Detect which cell encompasses the target text, then output its [X, Y] center coordinate. 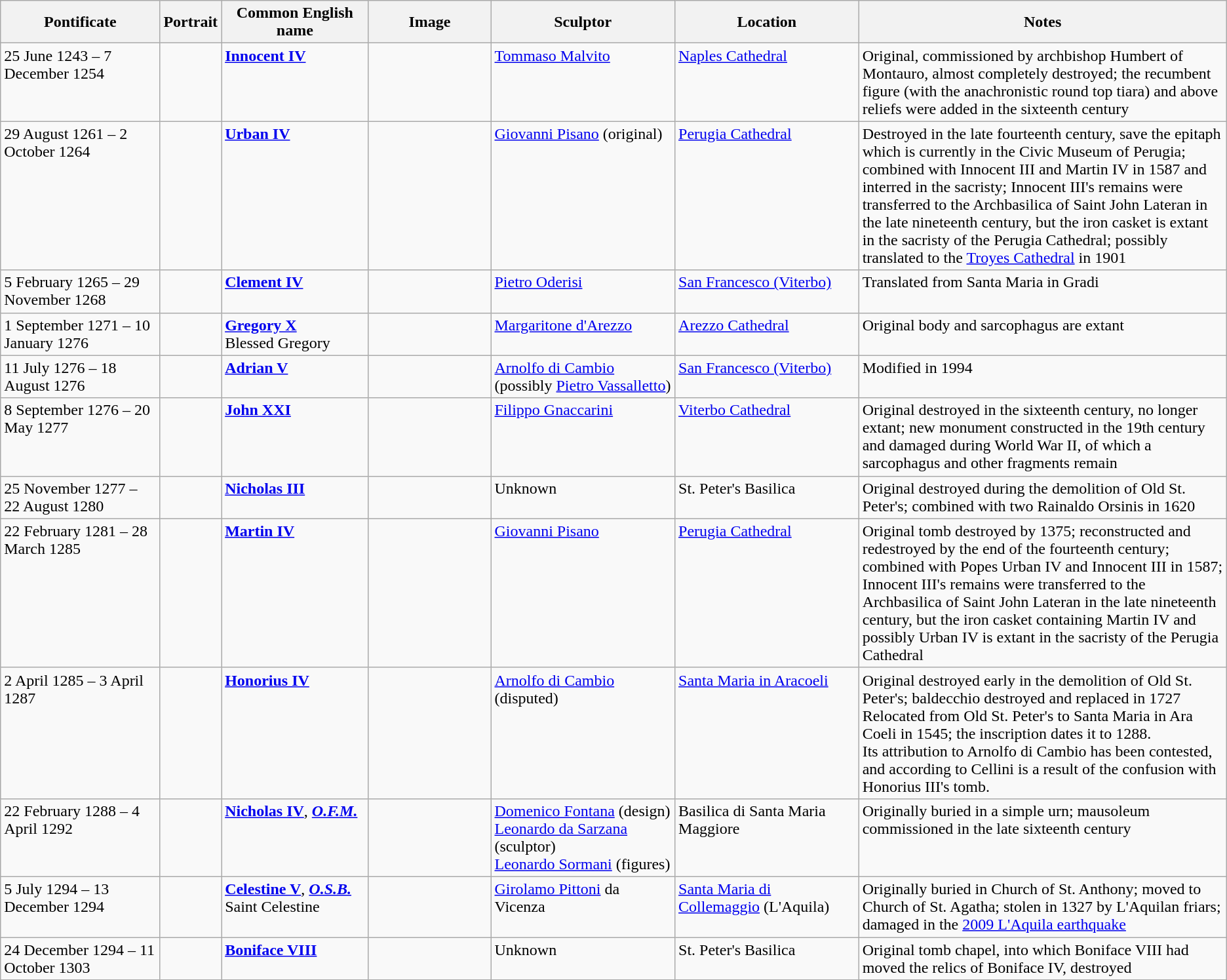
Clement IV [295, 291]
Gregory XBlessed Gregory [295, 334]
Original destroyed during the demolition of Old St. Peter's; combined with two Rainaldo Orsinis in 1620 [1042, 497]
Adrian V [295, 376]
2 April 1285 – 3 April 1287 [80, 733]
Pietro Oderisi [583, 291]
Celestine V, O.S.B.Saint Celestine [295, 907]
22 February 1288 – 4 April 1292 [80, 838]
Modified in 1994 [1042, 376]
Viterbo Cathedral [767, 437]
Urban IV [295, 195]
1 September 1271 – 10 January 1276 [80, 334]
Margaritone d'Arezzo [583, 334]
Sculptor [583, 22]
Giovanni Pisano [583, 593]
Santa Maria in Aracoeli [767, 733]
Santa Maria di Collemaggio (L'Aquila) [767, 907]
John XXI [295, 437]
Pontificate [80, 22]
Originally buried in a simple urn; mausoleum commissioned in the late sixteenth century [1042, 838]
Arezzo Cathedral [767, 334]
Martin IV [295, 593]
Nicholas IV, O.F.M. [295, 838]
Location [767, 22]
11 July 1276 – 18 August 1276 [80, 376]
24 December 1294 – 11 October 1303 [80, 958]
5 February 1265 – 29 November 1268 [80, 291]
Notes [1042, 22]
Common English name [295, 22]
Nicholas III [295, 497]
5 July 1294 – 13 December 1294 [80, 907]
Original tomb chapel, into which Boniface VIII had moved the relics of Boniface IV, destroyed [1042, 958]
Boniface VIII [295, 958]
Girolamo Pittoni da Vicenza [583, 907]
Innocent IV [295, 83]
Arnolfo di Cambio (possibly Pietro Vassalletto) [583, 376]
Domenico Fontana (design)Leonardo da Sarzana (sculptor)Leonardo Sormani (figures) [583, 838]
8 September 1276 – 20 May 1277 [80, 437]
Arnolfo di Cambio (disputed) [583, 733]
Filippo Gnaccarini [583, 437]
25 November 1277 – 22 August 1280 [80, 497]
Giovanni Pisano (original) [583, 195]
Portrait [191, 22]
25 June 1243 – 7 December 1254 [80, 83]
Image [430, 22]
Original body and sarcophagus are extant [1042, 334]
Basilica di Santa Maria Maggiore [767, 838]
29 August 1261 – 2 October 1264 [80, 195]
Translated from Santa Maria in Gradi [1042, 291]
Naples Cathedral [767, 83]
22 February 1281 – 28 March 1285 [80, 593]
Tommaso Malvito [583, 83]
Honorius IV [295, 733]
